For the text-containing cell, return its midpoint in [X, Y] coordinate format. 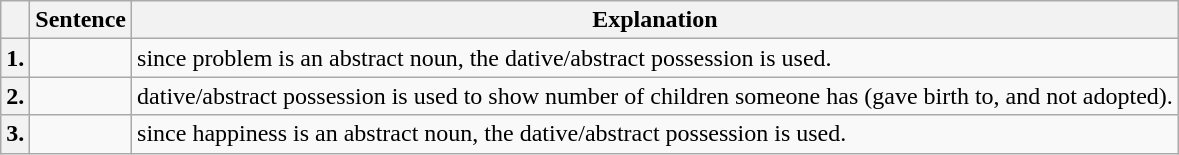
Explanation [656, 20]
since problem is an abstract noun, the dative/abstract possession is used. [656, 58]
Sentence [81, 20]
3. [16, 134]
since happiness is an abstract noun, the dative/abstract possession is used. [656, 134]
dative/abstract possession is used to show number of children someone has (gave birth to, and not adopted). [656, 96]
2. [16, 96]
1. [16, 58]
